Determine the [X, Y] coordinate at the center of the cell enclosing the given text.  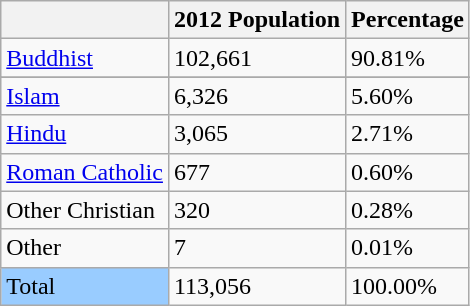
7 [256, 248]
3,065 [256, 134]
Islam [85, 96]
Hindu [85, 134]
100.00% [408, 286]
Other Christian [85, 210]
320 [256, 210]
Roman Catholic [85, 172]
Total [85, 286]
113,056 [256, 286]
Other [85, 248]
0.01% [408, 248]
2.71% [408, 134]
0.28% [408, 210]
677 [256, 172]
Percentage [408, 20]
5.60% [408, 96]
6,326 [256, 96]
90.81% [408, 58]
2012 Population [256, 20]
Buddhist [85, 58]
102,661 [256, 58]
0.60% [408, 172]
